Detect which cell encompasses the target text, then output its [x, y] center coordinate. 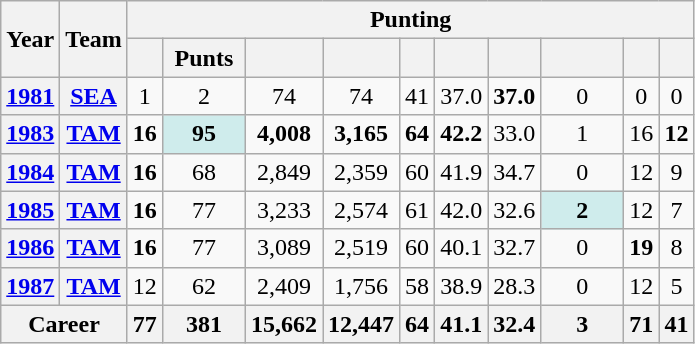
381 [204, 324]
41.1 [462, 324]
Team [94, 39]
62 [204, 286]
1981 [30, 96]
12,447 [362, 324]
71 [642, 324]
34.7 [514, 172]
5 [676, 286]
SEA [94, 96]
2,409 [284, 286]
2,574 [362, 210]
3 [582, 324]
Career [64, 324]
1983 [30, 134]
Punting [410, 20]
3,089 [284, 248]
28.3 [514, 286]
4,008 [284, 134]
2,359 [362, 172]
15,662 [284, 324]
7 [676, 210]
1985 [30, 210]
19 [642, 248]
40.1 [462, 248]
68 [204, 172]
2,519 [362, 248]
58 [418, 286]
1986 [30, 248]
41.9 [462, 172]
42.0 [462, 210]
38.9 [462, 286]
1984 [30, 172]
9 [676, 172]
32.4 [514, 324]
2,849 [284, 172]
1987 [30, 286]
95 [204, 134]
Punts [204, 58]
1,756 [362, 286]
3,233 [284, 210]
33.0 [514, 134]
61 [418, 210]
Year [30, 39]
32.6 [514, 210]
42.2 [462, 134]
8 [676, 248]
3,165 [362, 134]
32.7 [514, 248]
